From the cell containing the given text, extract its center point as (x, y) coordinate. 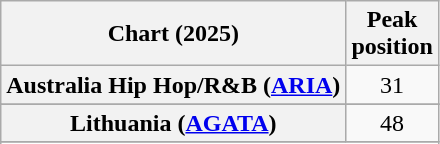
Australia Hip Hop/R&B (ARIA) (174, 85)
Lithuania (AGATA) (174, 123)
Chart (2025) (174, 34)
Peakposition (392, 34)
31 (392, 85)
48 (392, 123)
